Extract the [X, Y] coordinate from the center of the cell holding the provided text.  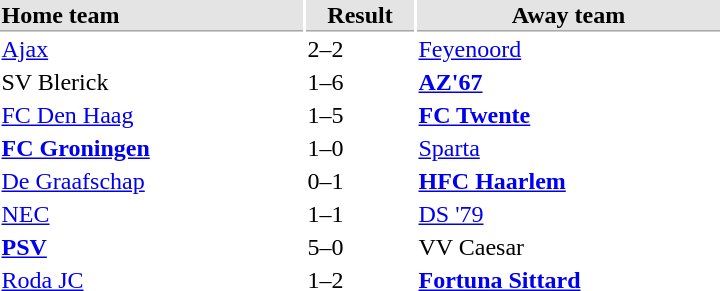
VV Caesar [568, 247]
1–0 [360, 149]
Ajax [152, 49]
Result [360, 16]
AZ'67 [568, 83]
1–6 [360, 83]
Home team [152, 16]
1–1 [360, 215]
PSV [152, 247]
1–5 [360, 115]
NEC [152, 215]
0–1 [360, 181]
Feyenoord [568, 49]
5–0 [360, 247]
Away team [568, 16]
SV Blerick [152, 83]
Sparta [568, 149]
HFC Haarlem [568, 181]
FC Den Haag [152, 115]
DS '79 [568, 215]
FC Groningen [152, 149]
2–2 [360, 49]
De Graafschap [152, 181]
FC Twente [568, 115]
